Identify which cell holds the provided text, then report its (x, y) central coordinate. 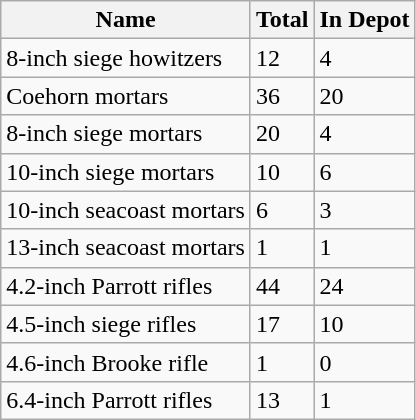
4.2-inch Parrott rifles (126, 286)
8-inch siege mortars (126, 134)
In Depot (364, 20)
4.6-inch Brooke rifle (126, 362)
4.5-inch siege rifles (126, 324)
Total (282, 20)
Coehorn mortars (126, 96)
12 (282, 58)
3 (364, 210)
8-inch siege howitzers (126, 58)
10-inch seacoast mortars (126, 210)
13-inch seacoast mortars (126, 248)
10-inch siege mortars (126, 172)
6.4-inch Parrott rifles (126, 400)
17 (282, 324)
36 (282, 96)
24 (364, 286)
0 (364, 362)
13 (282, 400)
Name (126, 20)
44 (282, 286)
